Determine the [X, Y] coordinate at the center of the cell enclosing the given text.  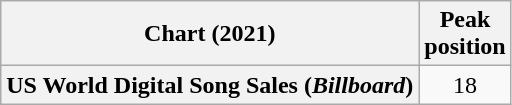
18 [465, 85]
Peakposition [465, 34]
US World Digital Song Sales (Billboard) [210, 85]
Chart (2021) [210, 34]
